From the cell containing the given text, extract its center point as (x, y) coordinate. 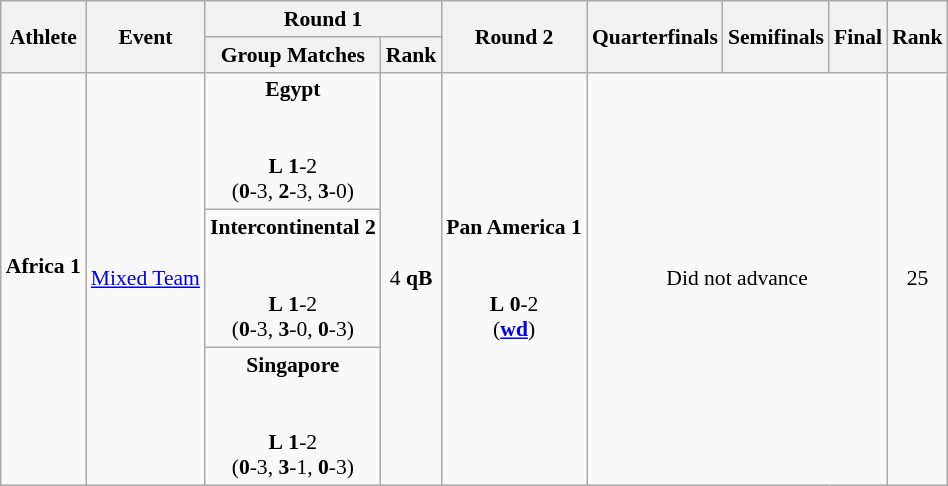
Did not advance (737, 278)
Quarterfinals (655, 36)
Round 1 (323, 19)
Event (146, 36)
Singapore L 1-2 (0-3, 3-1, 0-3) (293, 417)
Athlete (44, 36)
Round 2 (514, 36)
4 qB (412, 278)
Semifinals (776, 36)
25 (918, 278)
Mixed Team (146, 278)
Final (858, 36)
Pan America 1 L 0-2 (wd) (514, 278)
Africa 1 (44, 278)
Intercontinental 2 L 1-2 (0-3, 3-0, 0-3) (293, 279)
Egypt L 1-2 (0-3, 2-3, 3-0) (293, 141)
Group Matches (293, 55)
